Locate the cell with the specified text and output its [x, y] center coordinate. 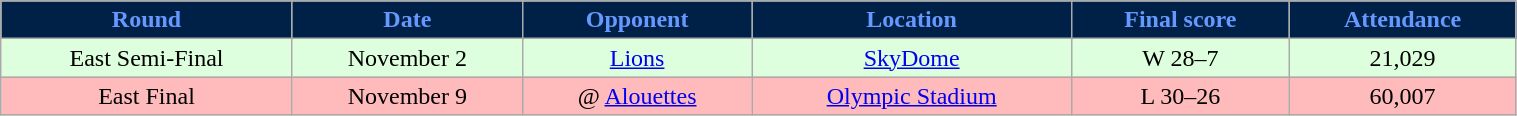
SkyDome [912, 58]
L 30–26 [1181, 96]
East Final [146, 96]
Opponent [636, 20]
Location [912, 20]
November 2 [407, 58]
Attendance [1402, 20]
Date [407, 20]
Round [146, 20]
@ Alouettes [636, 96]
Olympic Stadium [912, 96]
60,007 [1402, 96]
Lions [636, 58]
21,029 [1402, 58]
East Semi-Final [146, 58]
W 28–7 [1181, 58]
Final score [1181, 20]
November 9 [407, 96]
